From the cell containing the given text, extract its center point as [x, y] coordinate. 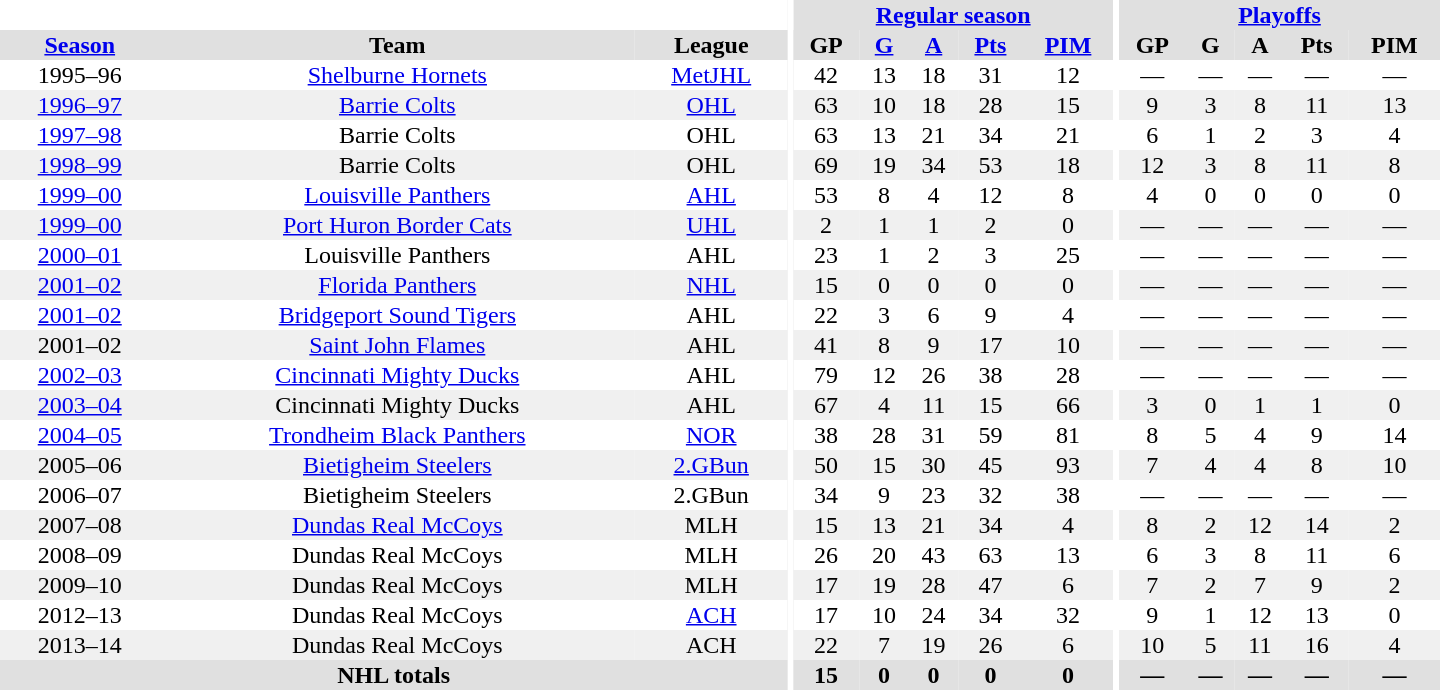
2000–01 [80, 255]
69 [826, 165]
45 [990, 465]
NHL totals [394, 675]
Season [80, 45]
Trondheim Black Panthers [397, 435]
Playoffs [1280, 15]
Florida Panthers [397, 285]
43 [934, 555]
Bridgeport Sound Tigers [397, 315]
2009–10 [80, 585]
NHL [711, 285]
UHL [711, 225]
42 [826, 75]
Saint John Flames [397, 345]
2002–03 [80, 375]
2007–08 [80, 525]
2005–06 [80, 465]
1997–98 [80, 135]
20 [884, 555]
Regular season [954, 15]
47 [990, 585]
16 [1317, 645]
2006–07 [80, 495]
1996–97 [80, 105]
24 [934, 615]
67 [826, 405]
MetJHL [711, 75]
Port Huron Border Cats [397, 225]
1995–96 [80, 75]
Team [397, 45]
League [711, 45]
41 [826, 345]
2012–13 [80, 615]
93 [1068, 465]
Shelburne Hornets [397, 75]
59 [990, 435]
30 [934, 465]
NOR [711, 435]
1998–99 [80, 165]
25 [1068, 255]
2004–05 [80, 435]
2003–04 [80, 405]
79 [826, 375]
50 [826, 465]
2008–09 [80, 555]
2013–14 [80, 645]
66 [1068, 405]
81 [1068, 435]
